Find where the given text appears and provide that cell's center as [x, y] coordinate. 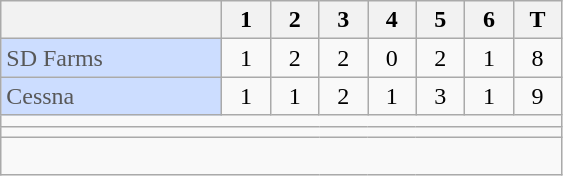
8 [538, 58]
Cessna [112, 96]
5 [440, 20]
4 [392, 20]
6 [490, 20]
9 [538, 96]
0 [392, 58]
SD Farms [112, 58]
T [538, 20]
